Output the (X, Y) coordinate of the center of the cell containing the given text.  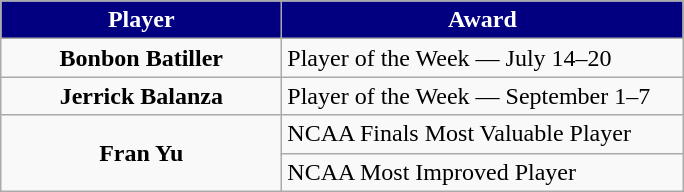
Jerrick Balanza (142, 96)
Player of the Week — September 1–7 (482, 96)
Player (142, 20)
Award (482, 20)
Player of the Week — July 14–20 (482, 58)
Fran Yu (142, 153)
Bonbon Batiller (142, 58)
NCAA Finals Most Valuable Player (482, 134)
NCAA Most Improved Player (482, 172)
